Pinpoint the cell where the given text exists, returning its [X, Y] midpoint coordinate. 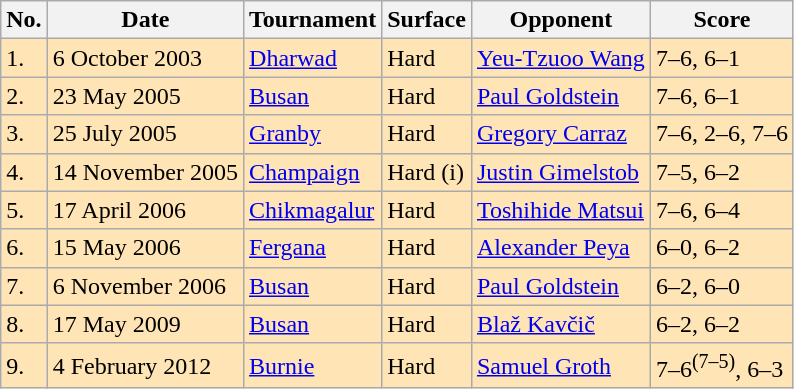
7–5, 6–2 [722, 172]
6–2, 6–0 [722, 286]
5. [24, 210]
Chikmagalur [313, 210]
Hard (i) [427, 172]
Date [145, 20]
14 November 2005 [145, 172]
Tournament [313, 20]
6 November 2006 [145, 286]
Justin Gimelstob [560, 172]
4 February 2012 [145, 366]
1. [24, 58]
Yeu-Tzuoo Wang [560, 58]
17 April 2006 [145, 210]
Dharwad [313, 58]
Alexander Peya [560, 248]
6 October 2003 [145, 58]
4. [24, 172]
6–2, 6–2 [722, 324]
15 May 2006 [145, 248]
Opponent [560, 20]
Surface [427, 20]
7–6, 2–6, 7–6 [722, 134]
Fergana [313, 248]
6. [24, 248]
Score [722, 20]
6–0, 6–2 [722, 248]
7–6, 6–4 [722, 210]
25 July 2005 [145, 134]
Samuel Groth [560, 366]
No. [24, 20]
7–6(7–5), 6–3 [722, 366]
2. [24, 96]
7. [24, 286]
8. [24, 324]
Toshihide Matsui [560, 210]
Granby [313, 134]
Burnie [313, 366]
17 May 2009 [145, 324]
9. [24, 366]
23 May 2005 [145, 96]
3. [24, 134]
Champaign [313, 172]
Blaž Kavčič [560, 324]
Gregory Carraz [560, 134]
